Scan for the cell matching the given text and deliver its [X, Y] coordinate at center. 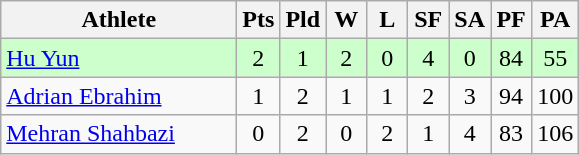
94 [512, 96]
SF [428, 20]
Adrian Ebrahim [119, 96]
Pts [258, 20]
3 [470, 96]
SA [470, 20]
W [346, 20]
84 [512, 58]
Mehran Shahbazi [119, 134]
PA [556, 20]
Pld [303, 20]
L [388, 20]
106 [556, 134]
PF [512, 20]
55 [556, 58]
Athlete [119, 20]
100 [556, 96]
Hu Yun [119, 58]
83 [512, 134]
